Capture the cell that displays the provided text and extract its [X, Y] central coordinate. 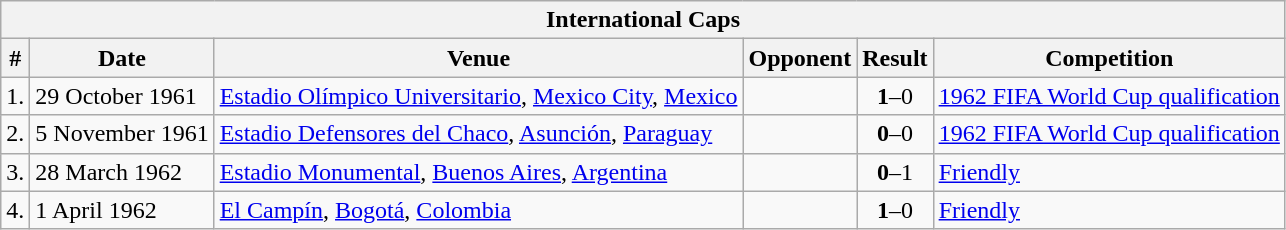
International Caps [644, 20]
Estadio Monumental, Buenos Aires, Argentina [478, 172]
29 October 1961 [122, 96]
2. [16, 134]
4. [16, 210]
28 March 1962 [122, 172]
3. [16, 172]
Opponent [800, 58]
Competition [1109, 58]
Venue [478, 58]
5 November 1961 [122, 134]
El Campín, Bogotá, Colombia [478, 210]
Date [122, 58]
# [16, 58]
0–0 [895, 134]
Estadio Defensores del Chaco, Asunción, Paraguay [478, 134]
0–1 [895, 172]
Result [895, 58]
1 April 1962 [122, 210]
Estadio Olímpico Universitario, Mexico City, Mexico [478, 96]
1. [16, 96]
